Extract the [x, y] coordinate from the center of the cell holding the provided text.  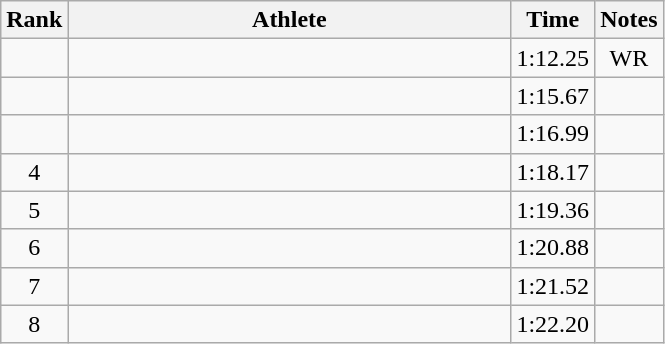
1:12.25 [553, 58]
7 [34, 286]
8 [34, 324]
5 [34, 210]
1:18.17 [553, 172]
1:16.99 [553, 134]
Athlete [290, 20]
1:22.20 [553, 324]
1:20.88 [553, 248]
1:19.36 [553, 210]
Notes [629, 20]
Rank [34, 20]
1:15.67 [553, 96]
6 [34, 248]
WR [629, 58]
1:21.52 [553, 286]
4 [34, 172]
Time [553, 20]
